For the text-containing cell, return its midpoint in (x, y) coordinate format. 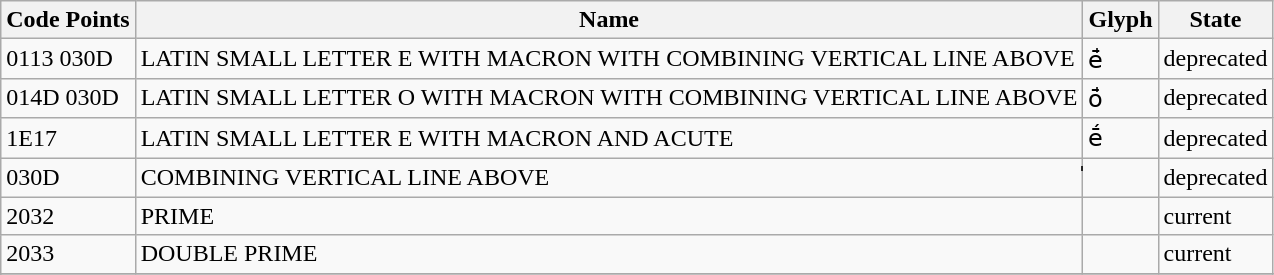
ō̍ (1120, 98)
LATIN SMALL LETTER E WITH MACRON AND ACUTE (609, 138)
014D 030D (68, 98)
Glyph (1120, 20)
LATIN SMALL LETTER E WITH MACRON WITH COMBINING VERTICAL LINE ABOVE (609, 59)
COMBINING VERTICAL LINE ABOVE (609, 178)
LATIN SMALL LETTER O WITH MACRON WITH COMBINING VERTICAL LINE ABOVE (609, 98)
Name (609, 20)
1E17 (68, 138)
State (1216, 20)
Code Points (68, 20)
PRIME (609, 216)
030D (68, 178)
0113 030D (68, 59)
2032 (68, 216)
2033 (68, 254)
̍ (1120, 178)
DOUBLE PRIME (609, 254)
ē̍ (1120, 59)
ḗ (1120, 138)
